Return [x, y] of the center of cell containing provided text 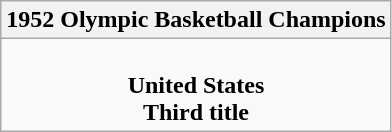
United States Third title [196, 85]
1952 Olympic Basketball Champions [196, 20]
